Search for the cell housing the specified text and yield its [X, Y] center coordinate. 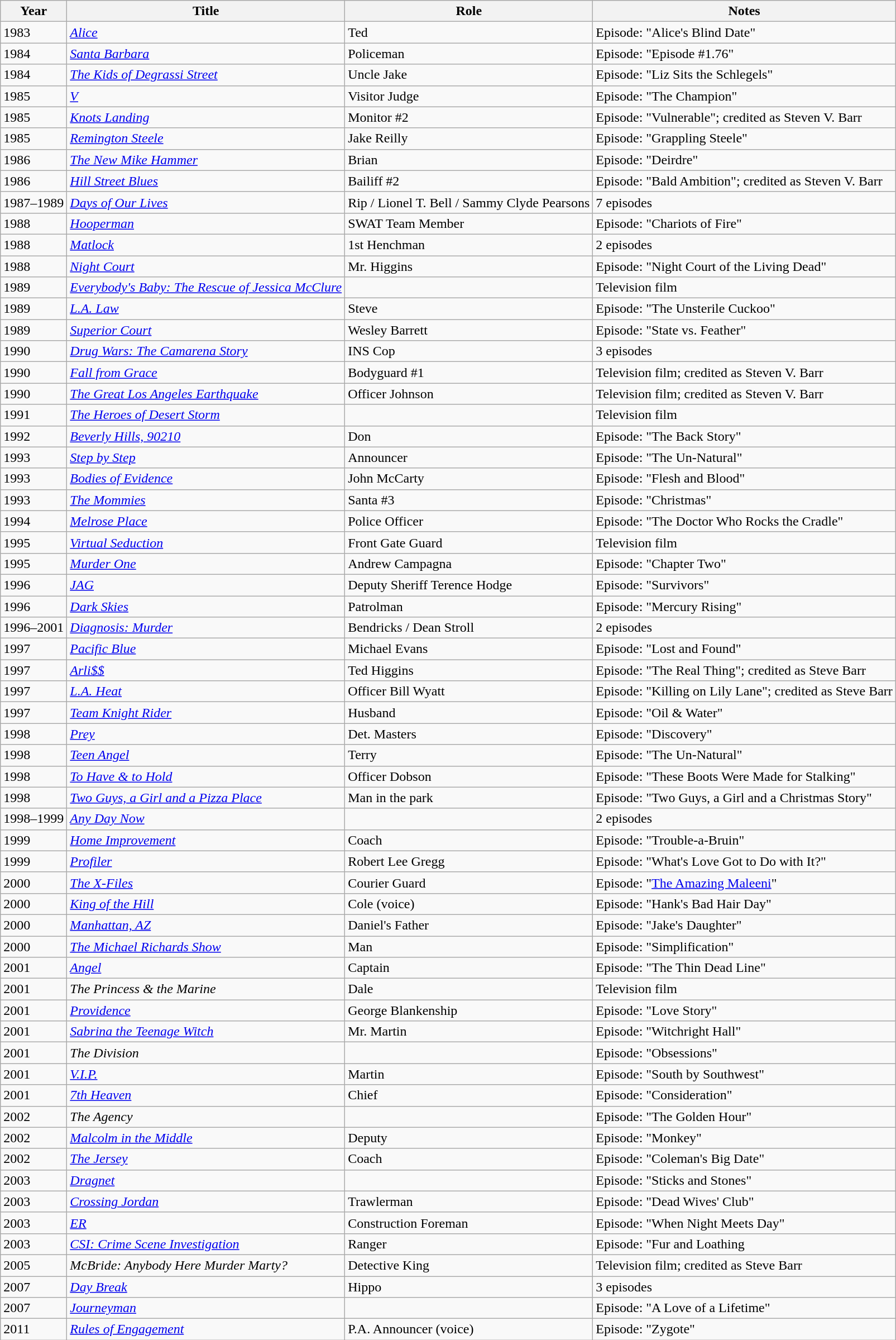
Officer Dobson [469, 776]
The Princess & the Marine [206, 989]
Det. Masters [469, 734]
Episode: "When Night Meets Day" [745, 1223]
Episode: "Flesh and Blood" [745, 479]
Cole (voice) [469, 904]
Fall from Grace [206, 373]
INS Cop [469, 351]
Rules of Engagement [206, 1329]
Officer Johnson [469, 394]
Remington Steele [206, 139]
Episode: "These Boots Were Made for Stalking" [745, 776]
Ted [469, 32]
Episode: "Survivors" [745, 585]
Episode: "Mercury Rising" [745, 606]
Episode: "The Golden Hour" [745, 1117]
Chief [469, 1095]
Bendricks / Dean Stroll [469, 628]
CSI: Crime Scene Investigation [206, 1244]
Angel [206, 968]
The Heroes of Desert Storm [206, 415]
Profiler [206, 861]
V [206, 96]
1994 [33, 521]
Episode: "Discovery" [745, 734]
Episode: "The Amazing Maleeni" [745, 883]
Episode: "The Champion" [745, 96]
Episode: "The Real Thing"; credited as Steve Barr [745, 670]
Mr. Higgins [469, 266]
Michael Evans [469, 649]
Episode: "Trouble-a-Bruin" [745, 840]
Superior Court [206, 330]
Man in the park [469, 798]
Episode: "Chapter Two" [745, 564]
Police Officer [469, 521]
Home Improvement [206, 840]
The Great Los Angeles Earthquake [206, 394]
Detective King [469, 1265]
Santa #3 [469, 500]
Hippo [469, 1286]
7th Heaven [206, 1095]
Santa Barbara [206, 54]
The Mommies [206, 500]
The Kids of Degrassi Street [206, 75]
Jake Reilly [469, 139]
To Have & to Hold [206, 776]
Episode: "Jake's Daughter" [745, 925]
Uncle Jake [469, 75]
Episode: "Love Story" [745, 1010]
7 episodes [745, 202]
Episode: "Grappling Steele" [745, 139]
Episode: "Two Guys, a Girl and a Christmas Story" [745, 798]
Episode: "Witchright Hall" [745, 1032]
Episode: "The Unsterile Cuckoo" [745, 309]
Episode: "Alice's Blind Date" [745, 32]
Episode: "Episode #1.76" [745, 54]
Deputy [469, 1138]
Daniel's Father [469, 925]
Episode: "What's Love Got to Do with It?" [745, 861]
L.A. Heat [206, 692]
Everybody's Baby: The Rescue of Jessica McClure [206, 288]
P.A. Announcer (voice) [469, 1329]
Year [33, 11]
Andrew Campagna [469, 564]
Television film; credited as Steve Barr [745, 1265]
Wesley Barrett [469, 330]
Malcolm in the Middle [206, 1138]
1992 [33, 436]
Announcer [469, 457]
JAG [206, 585]
L.A. Law [206, 309]
George Blankenship [469, 1010]
Episode: "The Back Story" [745, 436]
Episode: "Dead Wives' Club" [745, 1201]
Episode: "The Thin Dead Line" [745, 968]
Dale [469, 989]
Prey [206, 734]
Man [469, 947]
Don [469, 436]
SWAT Team Member [469, 223]
Episode: "Hank's Bad Hair Day" [745, 904]
Role [469, 11]
Episode: "Oil & Water" [745, 713]
Patrolman [469, 606]
McBride: Anybody Here Murder Marty? [206, 1265]
1st Henchman [469, 245]
1998–1999 [33, 819]
1983 [33, 32]
Days of Our Lives [206, 202]
Episode: "South by Southwest" [745, 1074]
John McCarty [469, 479]
Episode: "Monkey" [745, 1138]
Day Break [206, 1286]
Two Guys, a Girl and a Pizza Place [206, 798]
Murder One [206, 564]
Visitor Judge [469, 96]
Episode: "Coleman's Big Date" [745, 1159]
Knots Landing [206, 117]
Officer Bill Wyatt [469, 692]
Episode: "Consideration" [745, 1095]
Construction Foreman [469, 1223]
1987–1989 [33, 202]
Episode: "Simplification" [745, 947]
Bodyguard #1 [469, 373]
Journeyman [206, 1308]
Front Gate Guard [469, 542]
Episode: "Zygote" [745, 1329]
The Jersey [206, 1159]
Virtual Seduction [206, 542]
Pacific Blue [206, 649]
Trawlerman [469, 1201]
Melrose Place [206, 521]
The X-Files [206, 883]
Mr. Martin [469, 1032]
Hooperman [206, 223]
Teen Angel [206, 755]
2011 [33, 1329]
Rip / Lionel T. Bell / Sammy Clyde Pearsons [469, 202]
1996–2001 [33, 628]
Terry [469, 755]
Manhattan, AZ [206, 925]
Alice [206, 32]
King of the Hill [206, 904]
Episode: "Killing on Lily Lane"; credited as Steve Barr [745, 692]
Episode: "Vulnerable"; credited as Steven V. Barr [745, 117]
Steve [469, 309]
Episode: "Lost and Found" [745, 649]
The Agency [206, 1117]
Captain [469, 968]
Dragnet [206, 1180]
2005 [33, 1265]
1991 [33, 415]
Episode: "Sticks and Stones" [745, 1180]
Drug Wars: The Camarena Story [206, 351]
Ranger [469, 1244]
Deputy Sheriff Terence Hodge [469, 585]
Episode: "Night Court of the Living Dead" [745, 266]
Robert Lee Gregg [469, 861]
Any Day Now [206, 819]
Beverly Hills, 90210 [206, 436]
Dark Skies [206, 606]
The Division [206, 1053]
ER [206, 1223]
Episode: "Deirdre" [745, 160]
Episode: "A Love of a Lifetime" [745, 1308]
Episode: "State vs. Feather" [745, 330]
Arli$$ [206, 670]
Team Knight Rider [206, 713]
Night Court [206, 266]
Episode: "Fur and Loathing [745, 1244]
The New Mike Hammer [206, 160]
Ted Higgins [469, 670]
The Michael Richards Show [206, 947]
Bailiff #2 [469, 181]
Episode: "The Doctor Who Rocks the Cradle" [745, 521]
Diagnosis: Murder [206, 628]
Episode: "Christmas" [745, 500]
Husband [469, 713]
Episode: "Chariots of Fire" [745, 223]
Martin [469, 1074]
Courier Guard [469, 883]
Title [206, 11]
Notes [745, 11]
Monitor #2 [469, 117]
Bodies of Evidence [206, 479]
Step by Step [206, 457]
Brian [469, 160]
V.I.P. [206, 1074]
Episode: "Bald Ambition"; credited as Steven V. Barr [745, 181]
Episode: "Obsessions" [745, 1053]
Policeman [469, 54]
Hill Street Blues [206, 181]
Episode: "Liz Sits the Schlegels" [745, 75]
Crossing Jordan [206, 1201]
Matlock [206, 245]
Providence [206, 1010]
Sabrina the Teenage Witch [206, 1032]
